Locate the cell with the specified text and output its (X, Y) center coordinate. 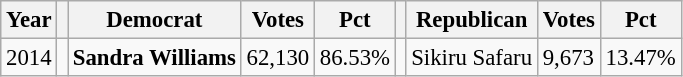
62,130 (278, 58)
86.53% (354, 58)
2014 (29, 58)
13.47% (640, 58)
Republican (472, 20)
Year (29, 20)
Democrat (155, 20)
Sikiru Safaru (472, 58)
9,673 (568, 58)
Sandra Williams (155, 58)
